Scan for the cell matching the given text and deliver its (X, Y) coordinate at center. 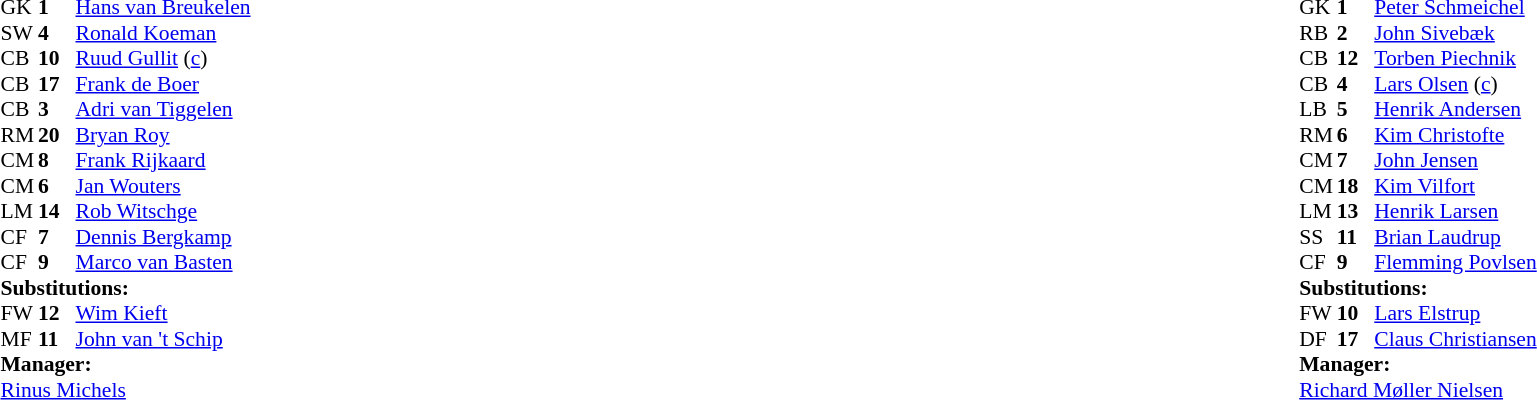
14 (57, 211)
Henrik Larsen (1456, 211)
Ruud Gullit (c) (164, 59)
MF (19, 339)
3 (57, 109)
Kim Vilfort (1456, 186)
Lars Olsen (c) (1456, 84)
John Sivebæk (1456, 33)
Torben Piechnik (1456, 59)
Frank de Boer (164, 84)
Claus Christiansen (1456, 339)
Frank Rijkaard (164, 161)
Kim Christofte (1456, 135)
DF (1318, 339)
SS (1318, 237)
Flemming Povlsen (1456, 263)
Lars Elstrup (1456, 313)
Adri van Tiggelen (164, 109)
Wim Kieft (164, 313)
18 (1356, 186)
Dennis Bergkamp (164, 237)
Brian Laudrup (1456, 237)
20 (57, 135)
Jan Wouters (164, 186)
Bryan Roy (164, 135)
Henrik Andersen (1456, 109)
8 (57, 161)
5 (1356, 109)
John van 't Schip (164, 339)
LB (1318, 109)
SW (19, 33)
13 (1356, 211)
Marco van Basten (164, 263)
Rob Witschge (164, 211)
Ronald Koeman (164, 33)
John Jensen (1456, 161)
RB (1318, 33)
2 (1356, 33)
